Scan for the cell matching the given text and deliver its [X, Y] coordinate at center. 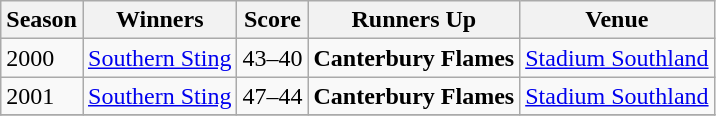
43–40 [272, 58]
Venue [617, 20]
Score [272, 20]
Runners Up [414, 20]
Season [42, 20]
47–44 [272, 96]
2000 [42, 58]
Winners [159, 20]
2001 [42, 96]
